Capture the cell that displays the provided text and extract its (X, Y) central coordinate. 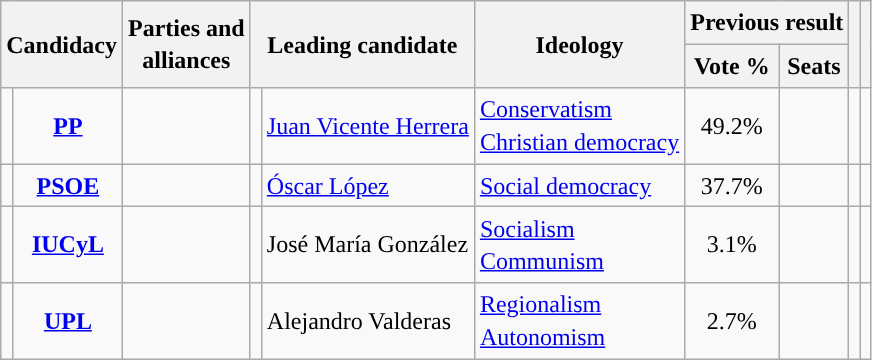
ConservatismChristian democracy (579, 126)
José María González (368, 245)
Vote % (732, 66)
UPL (68, 321)
Previous result (767, 22)
Candidacy (62, 44)
2.7% (732, 321)
PSOE (68, 186)
Parties andalliances (187, 44)
PP (68, 126)
Leading candidate (362, 44)
Ideology (579, 44)
Seats (814, 66)
Óscar López (368, 186)
49.2% (732, 126)
Social democracy (579, 186)
IUCyL (68, 245)
37.7% (732, 186)
RegionalismAutonomism (579, 321)
3.1% (732, 245)
SocialismCommunism (579, 245)
Juan Vicente Herrera (368, 126)
Alejandro Valderas (368, 321)
